Identify which cell holds the provided text, then report its [X, Y] central coordinate. 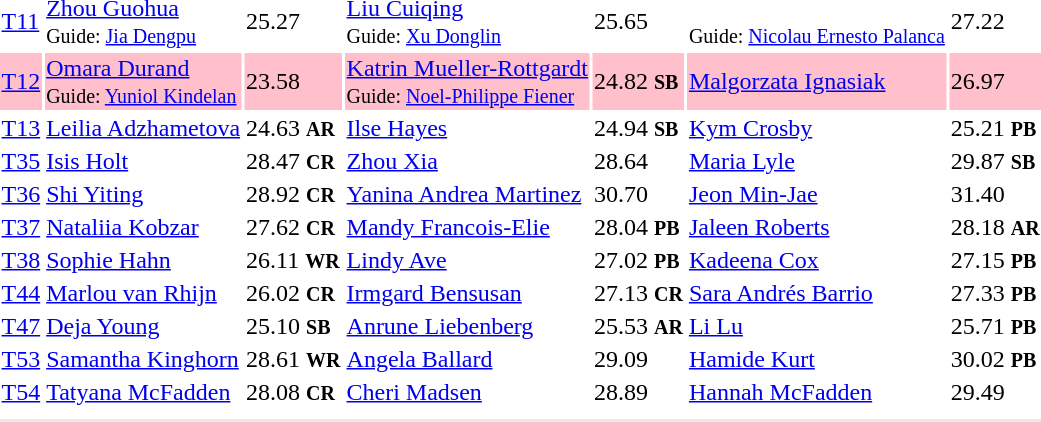
Isis Holt [144, 161]
Angela Ballard [467, 359]
25.10 SB [294, 326]
24.82 SB [638, 82]
Malgorzata Ignasiak [816, 82]
Hamide Kurt [816, 359]
28.04 PB [638, 227]
Kym Crosby [816, 128]
Jaleen Roberts [816, 227]
Zhou Xia [467, 161]
28.64 [638, 161]
26.02 CR [294, 293]
26.97 [995, 82]
25.21 PB [995, 128]
Jeon Min-Jae [816, 194]
28.92 CR [294, 194]
27.62 CR [294, 227]
30.70 [638, 194]
27.13 CR [638, 293]
23.58 [294, 82]
Sophie Hahn [144, 260]
28.61 WR [294, 359]
Kadeena Cox [816, 260]
T35 [21, 161]
26.11 WR [294, 260]
T12 [21, 82]
Lindy Ave [467, 260]
T54 [21, 392]
Yanina Andrea Martinez [467, 194]
Cheri Madsen [467, 392]
T53 [21, 359]
28.08 CR [294, 392]
Marlou van Rhijn [144, 293]
29.49 [995, 392]
27.15 PB [995, 260]
27.33 PB [995, 293]
T38 [21, 260]
Mandy Francois-Elie [467, 227]
T44 [21, 293]
25.53 AR [638, 326]
Sara Andrés Barrio [816, 293]
25.71 PB [995, 326]
Deja Young [144, 326]
29.09 [638, 359]
T13 [21, 128]
24.63 AR [294, 128]
Ilse Hayes [467, 128]
30.02 PB [995, 359]
T36 [21, 194]
T47 [21, 326]
Leilia Adzhametova [144, 128]
T37 [21, 227]
Katrin Mueller-RottgardtGuide: Noel-Philippe Fiener [467, 82]
28.47 CR [294, 161]
Anrune Liebenberg [467, 326]
Nataliia Kobzar [144, 227]
Maria Lyle [816, 161]
Tatyana McFadden [144, 392]
Samantha Kinghorn [144, 359]
28.18 AR [995, 227]
28.89 [638, 392]
31.40 [995, 194]
27.02 PB [638, 260]
Hannah McFadden [816, 392]
Shi Yiting [144, 194]
Omara DurandGuide: Yuniol Kindelan [144, 82]
Irmgard Bensusan [467, 293]
24.94 SB [638, 128]
Li Lu [816, 326]
29.87 SB [995, 161]
